From the cell containing the given text, extract its center point as (x, y) coordinate. 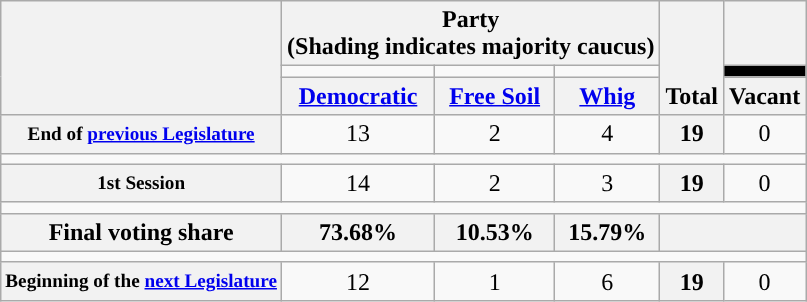
End of previous Legislature (142, 134)
1st Session (142, 183)
Final voting share (142, 232)
Democratic (358, 96)
Vacant (764, 96)
15.79% (608, 232)
10.53% (495, 232)
12 (358, 281)
73.68% (358, 232)
Party (Shading indicates majority caucus) (471, 34)
Beginning of the next Legislature (142, 281)
6 (608, 281)
1 (495, 281)
4 (608, 134)
13 (358, 134)
Total (692, 58)
14 (358, 183)
Free Soil (495, 96)
3 (608, 183)
Whig (608, 96)
